Pinpoint the cell where the given text exists, returning its (x, y) midpoint coordinate. 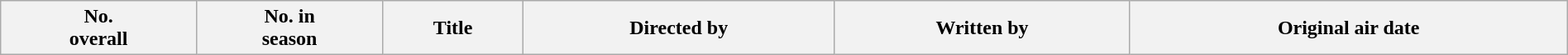
No.overall (99, 28)
Title (453, 28)
No. inseason (289, 28)
Directed by (678, 28)
Original air date (1348, 28)
Written by (982, 28)
